From the cell containing the given text, extract its center point as (x, y) coordinate. 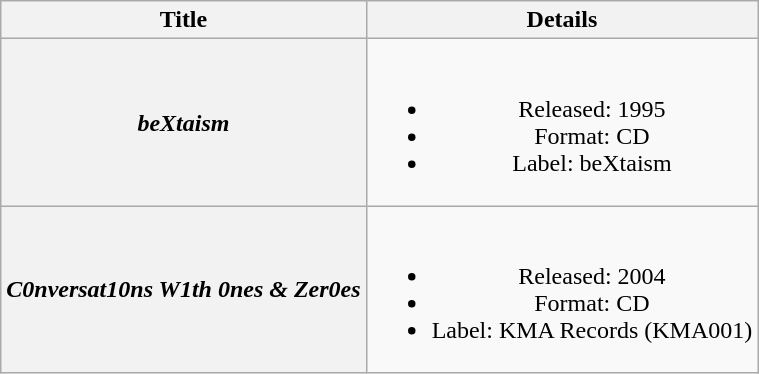
beXtaism (184, 122)
Released: 1995Format: CDLabel: beXtaism (562, 122)
Title (184, 20)
Details (562, 20)
Released: 2004Format: CDLabel: KMA Records (KMA001) (562, 290)
C0nversat10ns W1th 0nes & Zer0es (184, 290)
